For the text-containing cell, return its midpoint in (X, Y) coordinate format. 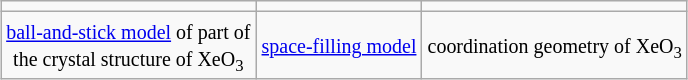
coordination geometry of XeO3 (554, 46)
space-filling model (339, 46)
ball-and-stick model of part ofthe crystal structure of XeO3 (128, 46)
